Extract the [x, y] coordinate from the center of the cell holding the provided text.  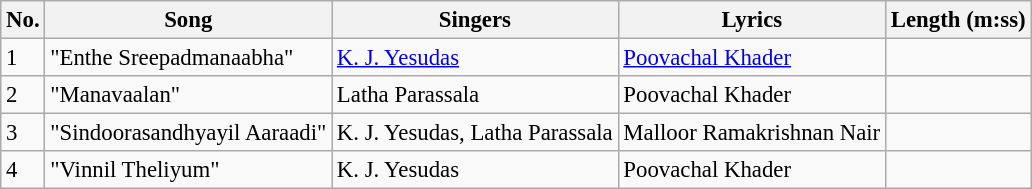
Song [188, 20]
Malloor Ramakrishnan Nair [752, 133]
Singers [475, 20]
K. J. Yesudas, Latha Parassala [475, 133]
3 [23, 133]
Length (m:ss) [958, 20]
4 [23, 170]
2 [23, 95]
"Sindoorasandhyayil Aaraadi" [188, 133]
"Vinnil Theliyum" [188, 170]
"Manavaalan" [188, 95]
"Enthe Sreepadmanaabha" [188, 58]
1 [23, 58]
Lyrics [752, 20]
No. [23, 20]
Latha Parassala [475, 95]
